Pinpoint the cell where the given text exists, returning its [x, y] midpoint coordinate. 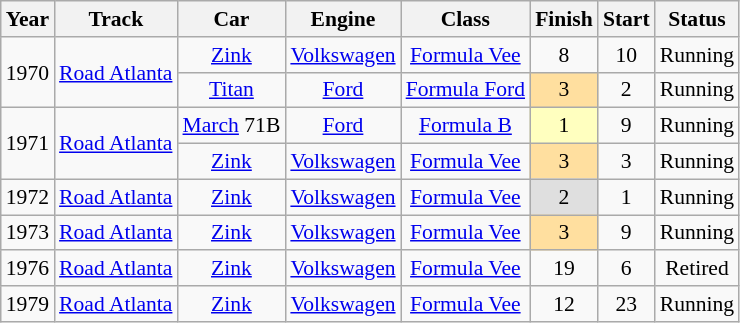
Formula Ford [466, 90]
1979 [28, 304]
10 [626, 55]
8 [564, 55]
March 71B [231, 126]
Car [231, 19]
Year [28, 19]
12 [564, 304]
Status [697, 19]
19 [564, 269]
Track [116, 19]
1971 [28, 144]
Class [466, 19]
Retired [697, 269]
6 [626, 269]
23 [626, 304]
1972 [28, 197]
Titan [231, 90]
Engine [342, 19]
Formula B [466, 126]
1970 [28, 72]
1976 [28, 269]
Finish [564, 19]
1973 [28, 233]
Start [626, 19]
